Locate the cell with the specified text and output its (X, Y) center coordinate. 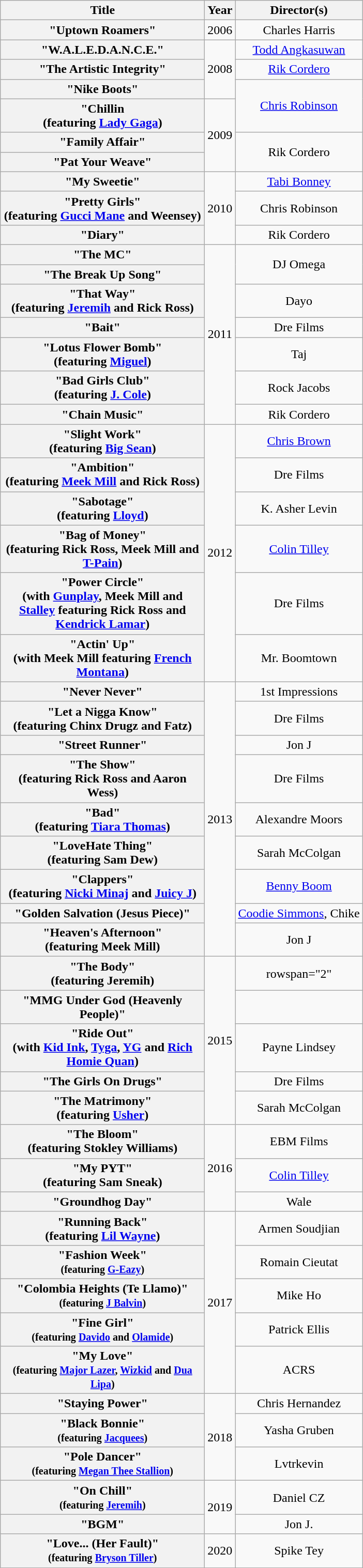
Mr. Boomtown (299, 658)
"Bag of Money"(featuring Rick Ross, Meek Mill and T-Pain) (102, 549)
DJ Omega (299, 264)
Mike Ho (299, 1295)
2010 (220, 208)
Coodie Simmons, Chike (299, 913)
Patrick Ellis (299, 1329)
"Colombia Heights (Te Llamo)"(featuring J Balvin) (102, 1295)
"Groundhog Day" (102, 1202)
"Fashion Week"(featuring G-Eazy) (102, 1262)
"Heaven's Afternoon"(featuring Meek Mill) (102, 940)
"MMG Under God (Heavenly People)" (102, 1007)
Chris Hernandez (299, 1404)
"On Chill"(featuring Jeremih) (102, 1498)
"That Way"(featuring Jeremih and Rick Ross) (102, 301)
"The Body"(featuring Jeremih) (102, 974)
"The Artistic Integrity" (102, 69)
"Family Affair" (102, 142)
"Black Bonnie"(featuring Jacquees) (102, 1431)
"Never Never" (102, 691)
"Pat Your Weave" (102, 162)
2008 (220, 69)
2018 (220, 1437)
Rock Jacobs (299, 388)
"The Matrimony"(featuring Usher) (102, 1108)
Romain Cieutat (299, 1262)
"Golden Salvation (Jesus Piece)" (102, 913)
"Power Circle"(with Gunplay, Meek Mill and Stalley featuring Rick Ross and Kendrick Lamar) (102, 604)
2015 (220, 1041)
2017 (220, 1302)
2019 (220, 1507)
"The Bloom"(featuring Stokley Williams) (102, 1141)
"LoveHate Thing"(featuring Sam Dew) (102, 853)
2011 (220, 334)
Alexandre Moors (299, 819)
"The Break Up Song" (102, 274)
"Street Runner" (102, 745)
"Staying Power" (102, 1404)
"Ride Out"(with Kid Ink, Tyga, YG and Rich Homie Quan) (102, 1048)
Spike Tey (299, 1550)
"W.A.L.E.D.A.N.C.E." (102, 50)
Payne Lindsey (299, 1048)
2020 (220, 1550)
Yasha Gruben (299, 1431)
Jon J. (299, 1524)
rowspan="2" (299, 974)
Lvtrkevin (299, 1464)
Tabi Bonney (299, 181)
"Bad"(featuring Tiara Thomas) (102, 819)
Benny Boom (299, 887)
"Chillin(featuring Lady Gaga) (102, 116)
ACRS (299, 1370)
2006 (220, 30)
Dayo (299, 301)
"Actin' Up"(with Meek Mill featuring French Montana) (102, 658)
"Bait" (102, 328)
"Lotus Flower Bomb"(featuring Miguel) (102, 355)
"Sabotage"(featuring Lloyd) (102, 509)
"Diary" (102, 235)
"Clappers"(featuring Nicki Minaj and Juicy J) (102, 887)
Todd Angkasuwan (299, 50)
Director(s) (299, 10)
"Love... (Her Fault)"(featuring Bryson Tiller) (102, 1550)
K. Asher Levin (299, 509)
"Running Back"(featuring Lil Wayne) (102, 1228)
EBM Films (299, 1141)
"My Love"(featuring Major Lazer, Wizkid and Dua Lipa) (102, 1370)
1st Impressions (299, 691)
2016 (220, 1168)
"BGM" (102, 1524)
"Uptown Roamers" (102, 30)
Armen Soudjian (299, 1228)
Year (220, 10)
Chris Brown (299, 441)
"The MC" (102, 254)
"Ambition"(featuring Meek Mill and Rick Ross) (102, 474)
"My Sweetie" (102, 181)
"Let a Nigga Know"(featuring Chinx Drugz and Fatz) (102, 718)
"Chain Music" (102, 414)
Charles Harris (299, 30)
"Bad Girls Club"(featuring J. Cole) (102, 388)
"Fine Girl"(featuring Davido and Olamide) (102, 1329)
Wale (299, 1202)
"Slight Work"(featuring Big Sean) (102, 441)
"The Girls On Drugs" (102, 1081)
Daniel CZ (299, 1498)
"Nike Boots" (102, 89)
2009 (220, 135)
2012 (220, 553)
Title (102, 10)
"My PYT"(featuring Sam Sneak) (102, 1175)
"Pole Dancer"(featuring Megan Thee Stallion) (102, 1464)
"Pretty Girls"(featuring Gucci Mane and Weensey) (102, 208)
Taj (299, 355)
2013 (220, 819)
"The Show"(featuring Rick Ross and Aaron Wess) (102, 778)
